Find where the given text appears and provide that cell's center as (x, y) coordinate. 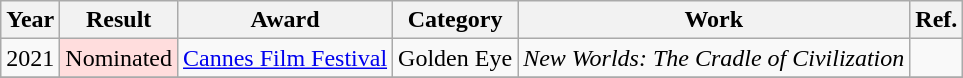
Work (714, 20)
Result (119, 20)
Category (456, 20)
Golden Eye (456, 58)
2021 (30, 58)
New Worlds: The Cradle of Civilization (714, 58)
Nominated (119, 58)
Ref. (936, 20)
Cannes Film Festival (286, 58)
Year (30, 20)
Award (286, 20)
